Determine the [X, Y] coordinate at the center of the cell enclosing the given text.  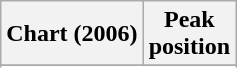
Peakposition [189, 34]
Chart (2006) [72, 34]
